Extract the [x, y] coordinate from the center of the cell holding the provided text.  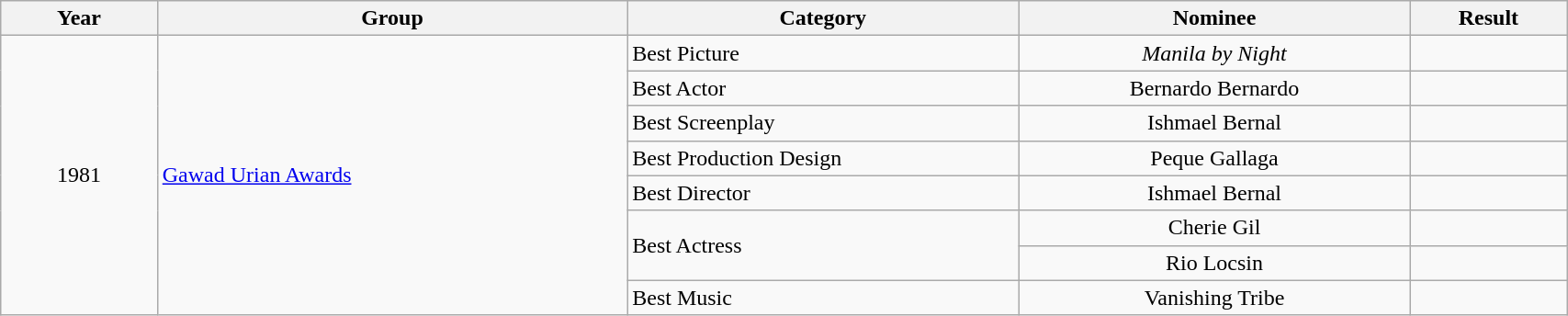
Rio Locsin [1214, 263]
Group [391, 18]
Nominee [1214, 18]
Gawad Urian Awards [391, 175]
Vanishing Tribe [1214, 298]
Category [823, 18]
Cherie Gil [1214, 228]
1981 [79, 175]
Best Screenplay [823, 123]
Best Production Design [823, 158]
Best Actress [823, 245]
Manila by Night [1214, 53]
Bernardo Bernardo [1214, 88]
Year [79, 18]
Best Music [823, 298]
Peque Gallaga [1214, 158]
Best Director [823, 193]
Result [1488, 18]
Best Actor [823, 88]
Best Picture [823, 53]
